Provide the (x, y) coordinate of the cell's center where the given text is located.  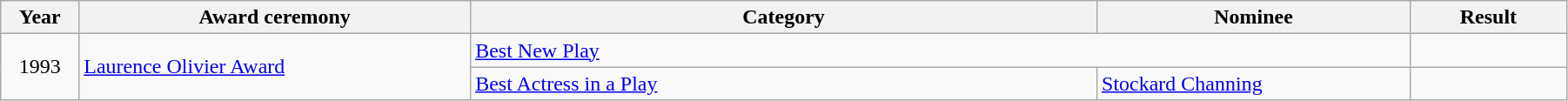
1993 (40, 67)
Award ceremony (275, 17)
Year (40, 17)
Best Actress in a Play (784, 84)
Category (784, 17)
Result (1488, 17)
Stockard Channing (1254, 84)
Nominee (1254, 17)
Best New Play (941, 50)
Laurence Olivier Award (275, 67)
